Locate the cell with the specified text and output its [X, Y] center coordinate. 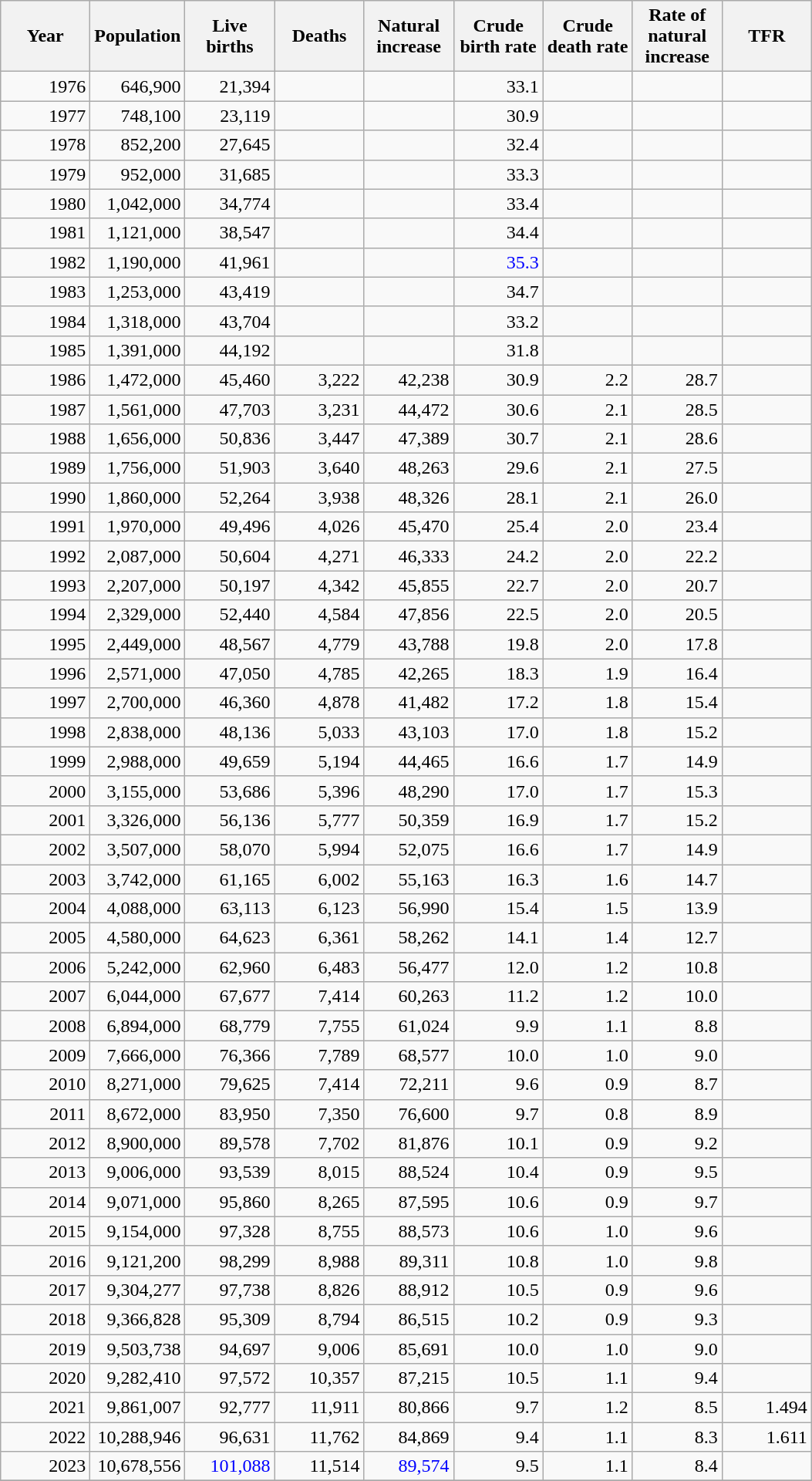
2010 [45, 1085]
2,700,000 [137, 703]
31,685 [230, 174]
27,645 [230, 145]
92,777 [230, 1408]
1994 [45, 615]
60,263 [409, 997]
852,200 [137, 145]
9,071,000 [137, 1202]
22.2 [677, 556]
89,574 [409, 1466]
8,794 [319, 1319]
5,194 [319, 761]
47,856 [409, 615]
10.4 [498, 1172]
5,396 [319, 791]
1.611 [767, 1437]
81,876 [409, 1143]
5,777 [319, 820]
2008 [45, 1026]
8,672,000 [137, 1114]
35.3 [498, 262]
1.6 [588, 879]
88,912 [409, 1290]
38,547 [230, 233]
26.0 [677, 498]
4,026 [319, 527]
2015 [45, 1231]
31.8 [498, 350]
8,271,000 [137, 1085]
9,006 [319, 1349]
84,869 [409, 1437]
51,903 [230, 468]
63,113 [230, 909]
21,394 [230, 86]
2017 [45, 1290]
72,211 [409, 1085]
2009 [45, 1055]
2020 [45, 1378]
27.5 [677, 468]
14.1 [498, 938]
Crude death rate [588, 36]
1984 [45, 321]
19.8 [498, 644]
46,360 [230, 703]
1999 [45, 761]
6,361 [319, 938]
42,238 [409, 380]
0.8 [588, 1114]
2016 [45, 1260]
2006 [45, 967]
1983 [45, 292]
4,785 [319, 673]
34,774 [230, 204]
64,623 [230, 938]
97,328 [230, 1231]
7,702 [319, 1143]
3,222 [319, 380]
1996 [45, 673]
50,197 [230, 585]
33.1 [498, 86]
12.0 [498, 967]
1995 [45, 644]
56,477 [409, 967]
6,123 [319, 909]
1986 [45, 380]
61,165 [230, 879]
Population [137, 36]
2014 [45, 1202]
1977 [45, 116]
3,155,000 [137, 791]
32.4 [498, 145]
1993 [45, 585]
43,419 [230, 292]
10.1 [498, 1143]
47,050 [230, 673]
34.7 [498, 292]
17.8 [677, 644]
9,006,000 [137, 1172]
1985 [45, 350]
85,691 [409, 1349]
17.2 [498, 703]
44,472 [409, 410]
76,600 [409, 1114]
48,567 [230, 644]
Year [45, 36]
4,580,000 [137, 938]
1,656,000 [137, 439]
3,231 [319, 410]
43,103 [409, 732]
33.2 [498, 321]
1990 [45, 498]
10,678,556 [137, 1466]
6,894,000 [137, 1026]
2012 [45, 1143]
8,900,000 [137, 1143]
34.4 [498, 233]
1991 [45, 527]
101,088 [230, 1466]
2,329,000 [137, 615]
44,465 [409, 761]
2013 [45, 1172]
94,697 [230, 1349]
4,088,000 [137, 909]
30.6 [498, 410]
47,389 [409, 439]
9.3 [677, 1319]
9,282,410 [137, 1378]
1,970,000 [137, 527]
50,359 [409, 820]
5,994 [319, 849]
43,788 [409, 644]
33.4 [498, 204]
56,136 [230, 820]
8.7 [677, 1085]
28.1 [498, 498]
1978 [45, 145]
8.5 [677, 1408]
93,539 [230, 1172]
1,042,000 [137, 204]
2023 [45, 1466]
7,789 [319, 1055]
86,515 [409, 1319]
1976 [45, 86]
2021 [45, 1408]
76,366 [230, 1055]
18.3 [498, 673]
28.5 [677, 410]
9,121,200 [137, 1260]
10.2 [498, 1319]
48,326 [409, 498]
97,572 [230, 1378]
49,659 [230, 761]
9.9 [498, 1026]
95,309 [230, 1319]
6,044,000 [137, 997]
Deaths [319, 36]
9.8 [677, 1260]
68,779 [230, 1026]
52,075 [409, 849]
4,878 [319, 703]
97,738 [230, 1290]
11.2 [498, 997]
2,449,000 [137, 644]
45,855 [409, 585]
29.6 [498, 468]
3,640 [319, 468]
1.9 [588, 673]
7,666,000 [137, 1055]
12.7 [677, 938]
4,342 [319, 585]
80,866 [409, 1408]
25.4 [498, 527]
1979 [45, 174]
52,440 [230, 615]
2022 [45, 1437]
28.6 [677, 439]
9,154,000 [137, 1231]
1,190,000 [137, 262]
TFR [767, 36]
15.3 [677, 791]
748,100 [137, 116]
7,755 [319, 1026]
8.9 [677, 1114]
96,631 [230, 1437]
14.7 [677, 879]
89,578 [230, 1143]
88,573 [409, 1231]
1.5 [588, 909]
2003 [45, 879]
2002 [45, 849]
79,625 [230, 1085]
30.7 [498, 439]
28.7 [677, 380]
11,514 [319, 1466]
8,755 [319, 1231]
1,121,000 [137, 233]
1997 [45, 703]
8.8 [677, 1026]
23.4 [677, 527]
49,496 [230, 527]
2,087,000 [137, 556]
61,024 [409, 1026]
8,015 [319, 1172]
1987 [45, 410]
1,860,000 [137, 498]
87,595 [409, 1202]
952,000 [137, 174]
1998 [45, 732]
53,686 [230, 791]
48,136 [230, 732]
41,961 [230, 262]
1,253,000 [137, 292]
56,990 [409, 909]
1.494 [767, 1408]
58,070 [230, 849]
8,265 [319, 1202]
16.3 [498, 879]
41,482 [409, 703]
11,911 [319, 1408]
68,577 [409, 1055]
8.3 [677, 1437]
58,262 [409, 938]
24.2 [498, 556]
3,938 [319, 498]
48,290 [409, 791]
45,460 [230, 380]
3,742,000 [137, 879]
1,756,000 [137, 468]
8,826 [319, 1290]
46,333 [409, 556]
4,271 [319, 556]
9,366,828 [137, 1319]
4,779 [319, 644]
1988 [45, 439]
6,483 [319, 967]
2019 [45, 1349]
11,762 [319, 1437]
44,192 [230, 350]
45,470 [409, 527]
3,507,000 [137, 849]
2,571,000 [137, 673]
1.4 [588, 938]
1,391,000 [137, 350]
2,207,000 [137, 585]
8.4 [677, 1466]
1989 [45, 468]
1,472,000 [137, 380]
55,163 [409, 879]
13.9 [677, 909]
62,960 [230, 967]
10,288,946 [137, 1437]
1,318,000 [137, 321]
2018 [45, 1319]
1982 [45, 262]
2005 [45, 938]
Rate of natural increase [677, 36]
89,311 [409, 1260]
1981 [45, 233]
8,988 [319, 1260]
4,584 [319, 615]
22.7 [498, 585]
Live births [230, 36]
50,604 [230, 556]
2004 [45, 909]
9,304,277 [137, 1290]
43,704 [230, 321]
2,988,000 [137, 761]
3,326,000 [137, 820]
Natural increase [409, 36]
23,119 [230, 116]
9,503,738 [137, 1349]
1,561,000 [137, 410]
9.2 [677, 1143]
87,215 [409, 1378]
88,524 [409, 1172]
42,265 [409, 673]
5,242,000 [137, 967]
5,033 [319, 732]
2.2 [588, 380]
67,677 [230, 997]
22.5 [498, 615]
1992 [45, 556]
48,263 [409, 468]
Crude birth rate [498, 36]
10,357 [319, 1378]
16.4 [677, 673]
52,264 [230, 498]
2007 [45, 997]
95,860 [230, 1202]
50,836 [230, 439]
2,838,000 [137, 732]
20.7 [677, 585]
33.3 [498, 174]
9,861,007 [137, 1408]
7,350 [319, 1114]
2001 [45, 820]
646,900 [137, 86]
16.9 [498, 820]
20.5 [677, 615]
3,447 [319, 439]
47,703 [230, 410]
1980 [45, 204]
2000 [45, 791]
98,299 [230, 1260]
2011 [45, 1114]
6,002 [319, 879]
83,950 [230, 1114]
